Extract the (x, y) coordinate from the center of the cell holding the provided text.  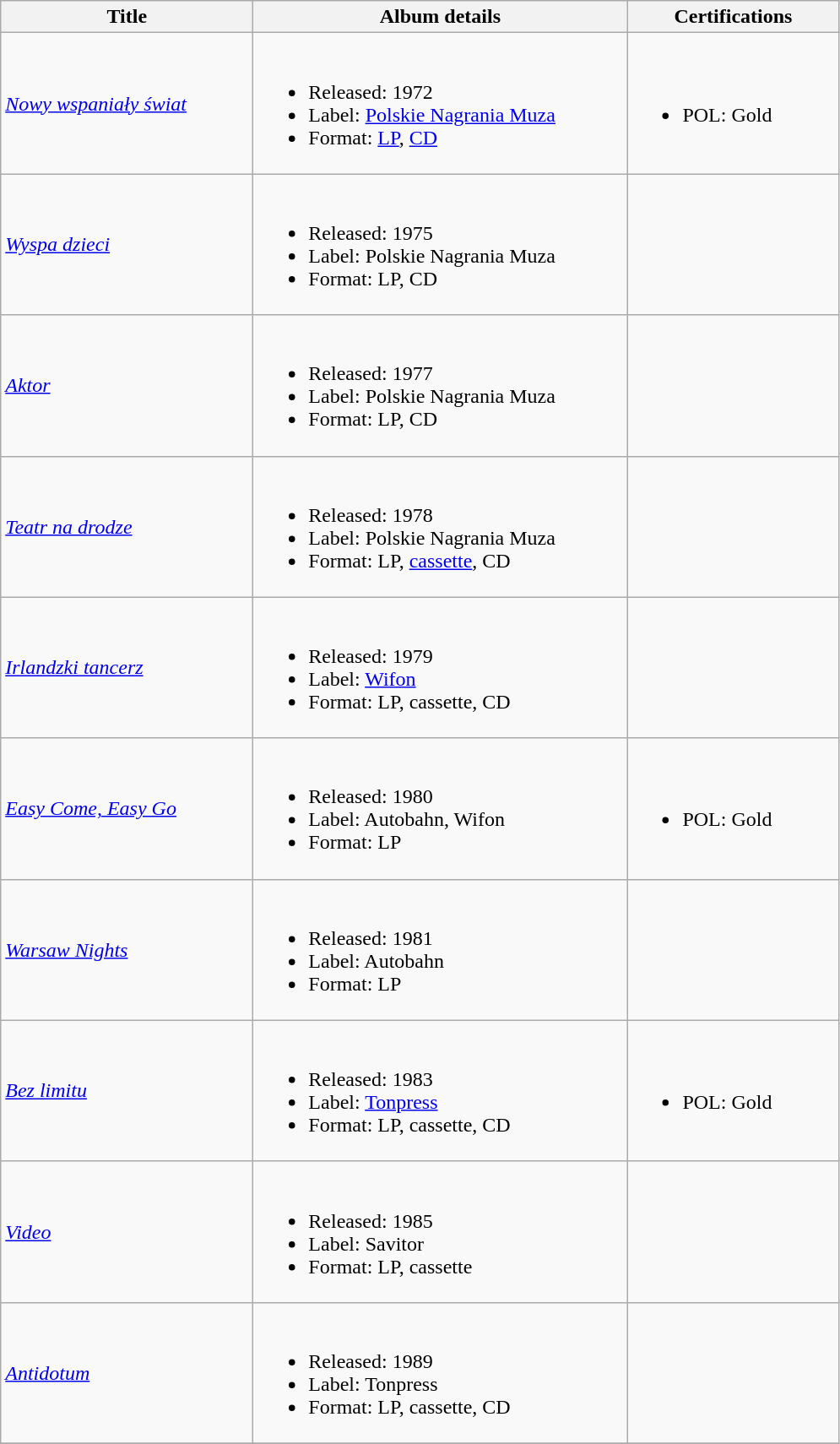
Certifications (733, 17)
Easy Come, Easy Go (127, 809)
Warsaw Nights (127, 949)
Bez limitu (127, 1091)
Released: 1980Label: Autobahn, WifonFormat: LP (441, 809)
Released: 1977Label: Polskie Nagrania MuzaFormat: LP, CD (441, 385)
Released: 1989Label: TonpressFormat: LP, cassette, CD (441, 1373)
Released: 1981Label: AutobahnFormat: LP (441, 949)
Irlandzki tancerz (127, 667)
Released: 1975Label: Polskie Nagrania MuzaFormat: LP, CD (441, 245)
Title (127, 17)
Album details (441, 17)
Released: 1978Label: Polskie Nagrania MuzaFormat: LP, cassette, CD (441, 527)
Released: 1972Label: Polskie Nagrania MuzaFormat: LP, CD (441, 103)
Aktor (127, 385)
Teatr na drodze (127, 527)
Antidotum (127, 1373)
Nowy wspaniały świat (127, 103)
Released: 1983Label: TonpressFormat: LP, cassette, CD (441, 1091)
Video (127, 1231)
Released: 1979Label: WifonFormat: LP, cassette, CD (441, 667)
Released: 1985Label: SavitorFormat: LP, cassette (441, 1231)
Wyspa dzieci (127, 245)
